Scan for the cell matching the given text and deliver its [X, Y] coordinate at center. 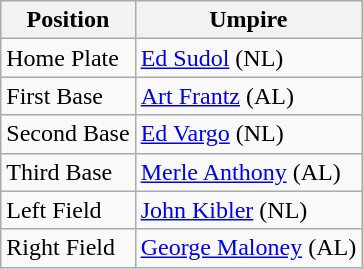
Third Base [68, 172]
Position [68, 20]
Home Plate [68, 58]
Ed Vargo (NL) [248, 134]
Right Field [68, 248]
First Base [68, 96]
Ed Sudol (NL) [248, 58]
John Kibler (NL) [248, 210]
Second Base [68, 134]
Art Frantz (AL) [248, 96]
Umpire [248, 20]
Merle Anthony (AL) [248, 172]
George Maloney (AL) [248, 248]
Left Field [68, 210]
